For the text-containing cell, return its midpoint in [x, y] coordinate format. 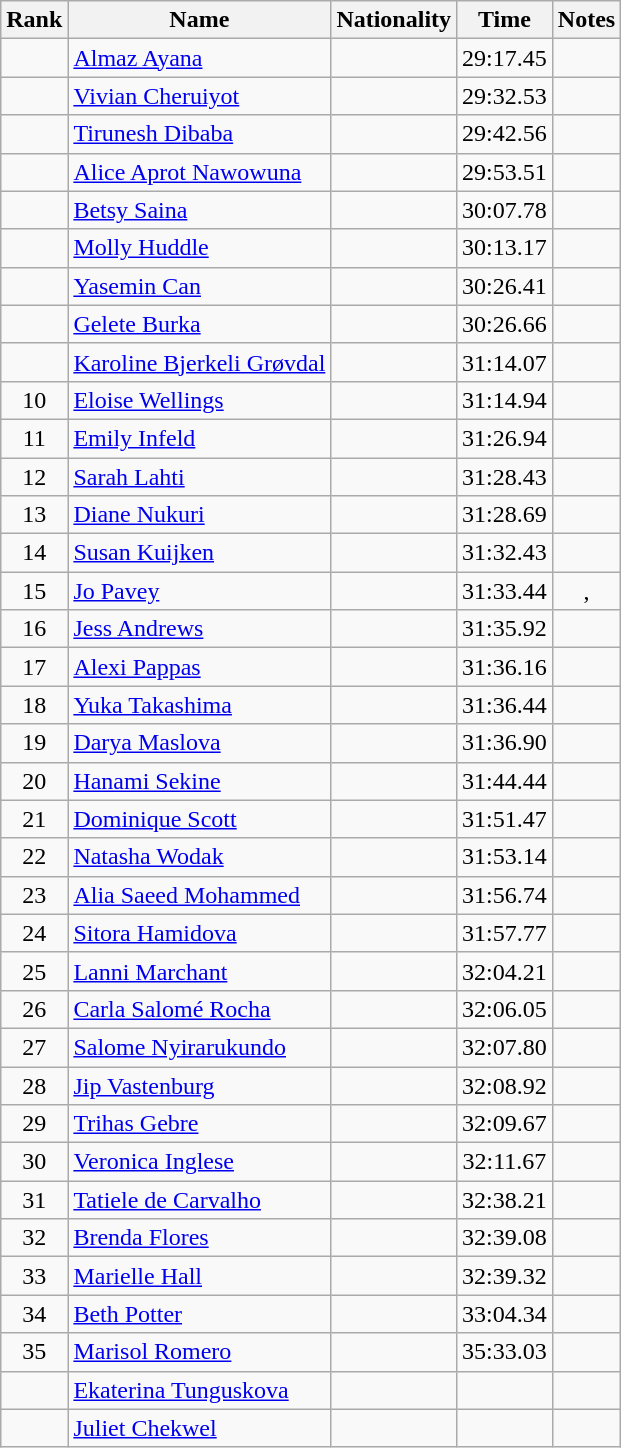
Trihas Gebre [200, 1124]
31:36.90 [505, 743]
31:44.44 [505, 781]
Eloise Wellings [200, 400]
31:14.07 [505, 362]
Sarah Lahti [200, 477]
31:26.94 [505, 438]
31:57.77 [505, 933]
28 [34, 1085]
23 [34, 895]
29:53.51 [505, 172]
Dominique Scott [200, 819]
32:06.05 [505, 1009]
33 [34, 1276]
Marisol Romero [200, 1352]
16 [34, 629]
22 [34, 857]
31:56.74 [505, 895]
32:11.67 [505, 1162]
30:26.41 [505, 286]
29:17.45 [505, 58]
Yasemin Can [200, 286]
31:28.69 [505, 515]
27 [34, 1047]
Tirunesh Dibaba [200, 134]
31 [34, 1200]
Yuka Takashima [200, 705]
15 [34, 591]
31:28.43 [505, 477]
30:26.66 [505, 324]
Name [200, 20]
31:35.92 [505, 629]
Brenda Flores [200, 1238]
Molly Huddle [200, 248]
Rank [34, 20]
24 [34, 933]
Nationality [394, 20]
21 [34, 819]
19 [34, 743]
10 [34, 400]
Ekaterina Tunguskova [200, 1390]
34 [34, 1314]
Tatiele de Carvalho [200, 1200]
Time [505, 20]
32:38.21 [505, 1200]
35 [34, 1352]
31:36.44 [505, 705]
Salome Nyirarukundo [200, 1047]
30:13.17 [505, 248]
14 [34, 553]
Veronica Inglese [200, 1162]
30 [34, 1162]
17 [34, 667]
31:14.94 [505, 400]
20 [34, 781]
33:04.34 [505, 1314]
31:33.44 [505, 591]
32:04.21 [505, 971]
11 [34, 438]
29:32.53 [505, 96]
Vivian Cheruiyot [200, 96]
Almaz Ayana [200, 58]
Juliet Chekwel [200, 1428]
Marielle Hall [200, 1276]
32:09.67 [505, 1124]
, [586, 591]
31:32.43 [505, 553]
Alexi Pappas [200, 667]
Beth Potter [200, 1314]
Hanami Sekine [200, 781]
Carla Salomé Rocha [200, 1009]
30:07.78 [505, 210]
Sitora Hamidova [200, 933]
26 [34, 1009]
32:39.08 [505, 1238]
31:51.47 [505, 819]
Karoline Bjerkeli Grøvdal [200, 362]
12 [34, 477]
32:08.92 [505, 1085]
Gelete Burka [200, 324]
29:42.56 [505, 134]
Diane Nukuri [200, 515]
13 [34, 515]
32:39.32 [505, 1276]
Susan Kuijken [200, 553]
35:33.03 [505, 1352]
25 [34, 971]
29 [34, 1124]
32:07.80 [505, 1047]
Betsy Saina [200, 210]
Jo Pavey [200, 591]
Jip Vastenburg [200, 1085]
Emily Infeld [200, 438]
Alice Aprot Nawowuna [200, 172]
Alia Saeed Mohammed [200, 895]
Natasha Wodak [200, 857]
32 [34, 1238]
Jess Andrews [200, 629]
31:36.16 [505, 667]
18 [34, 705]
Darya Maslova [200, 743]
31:53.14 [505, 857]
Lanni Marchant [200, 971]
Notes [586, 20]
